Return [X, Y] of the center of cell containing provided text 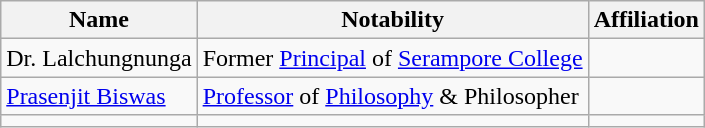
Professor of Philosophy & Philosopher [392, 96]
Prasenjit Biswas [99, 96]
Notability [392, 20]
Former Principal of Serampore College [392, 58]
Affiliation [646, 20]
Dr. Lalchungnunga [99, 58]
Name [99, 20]
